Identify which cell holds the provided text, then report its [X, Y] central coordinate. 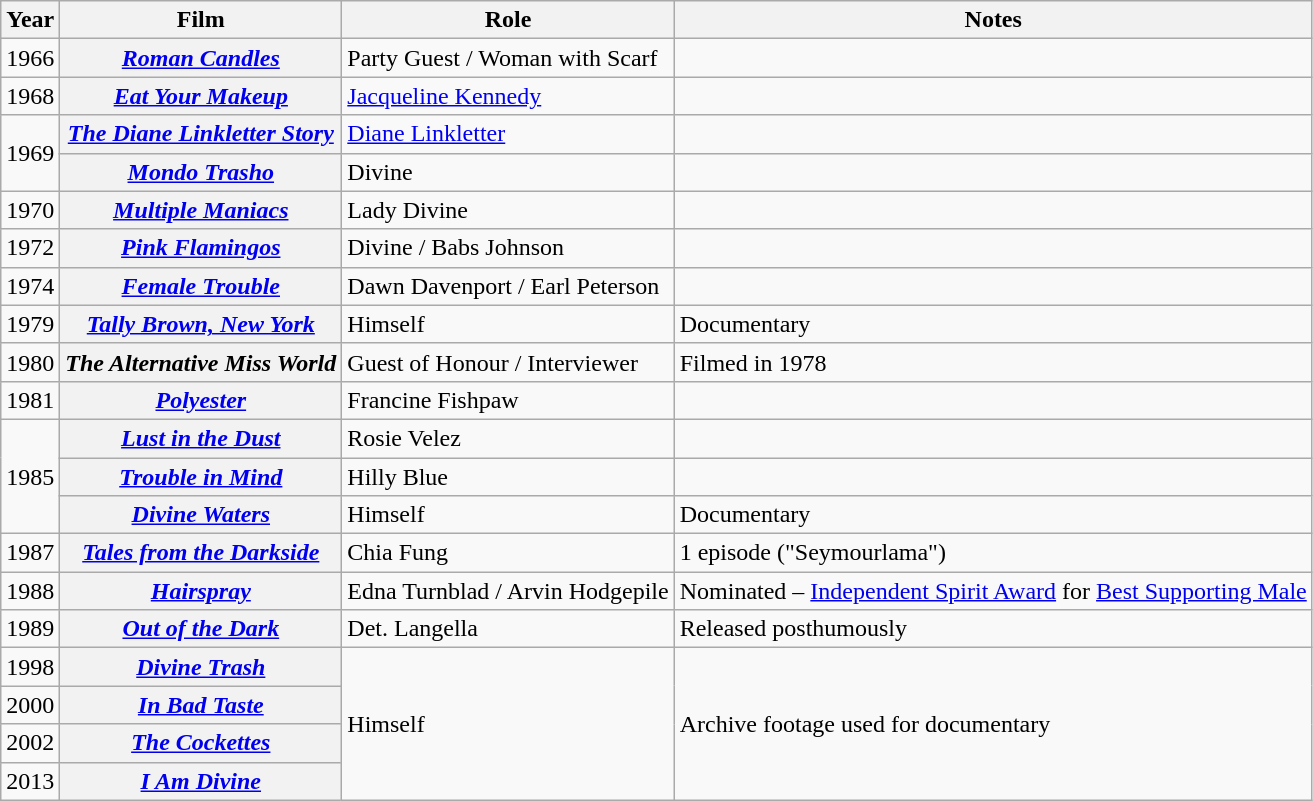
1987 [30, 553]
Trouble in Mind [201, 477]
Role [508, 20]
1979 [30, 324]
The Diane Linkletter Story [201, 134]
Hilly Blue [508, 477]
Out of the Dark [201, 629]
Year [30, 20]
1969 [30, 153]
Tales from the Darkside [201, 553]
Film [201, 20]
Divine Waters [201, 515]
Mondo Trasho [201, 172]
I Am Divine [201, 781]
1 episode ("Seymourlama") [993, 553]
Divine / Babs Johnson [508, 248]
Chia Fung [508, 553]
Francine Fishpaw [508, 400]
Guest of Honour / Interviewer [508, 362]
Roman Candles [201, 58]
1970 [30, 210]
1980 [30, 362]
Edna Turnblad / Arvin Hodgepile [508, 591]
The Alternative Miss World [201, 362]
The Cockettes [201, 743]
Lady Divine [508, 210]
Eat Your Makeup [201, 96]
Det. Langella [508, 629]
Party Guest / Woman with Scarf [508, 58]
Archive footage used for documentary [993, 724]
2002 [30, 743]
Rosie Velez [508, 438]
1974 [30, 286]
Pink Flamingos [201, 248]
Divine Trash [201, 667]
Dawn Davenport / Earl Peterson [508, 286]
1968 [30, 96]
Polyester [201, 400]
Jacqueline Kennedy [508, 96]
Diane Linkletter [508, 134]
Tally Brown, New York [201, 324]
1998 [30, 667]
1989 [30, 629]
In Bad Taste [201, 705]
Hairspray [201, 591]
Lust in the Dust [201, 438]
Multiple Maniacs [201, 210]
Divine [508, 172]
2013 [30, 781]
Female Trouble [201, 286]
Notes [993, 20]
1981 [30, 400]
1988 [30, 591]
1972 [30, 248]
1966 [30, 58]
Released posthumously [993, 629]
1985 [30, 476]
2000 [30, 705]
Nominated – Independent Spirit Award for Best Supporting Male [993, 591]
Filmed in 1978 [993, 362]
